Return [X, Y] of the center of cell containing provided text 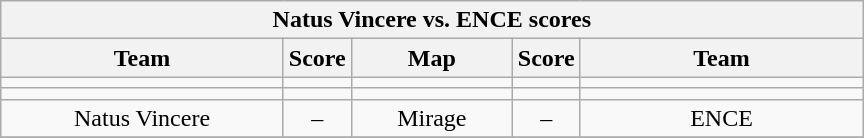
ENCE [722, 118]
Map [432, 58]
Natus Vincere vs. ENCE scores [432, 20]
Natus Vincere [142, 118]
Mirage [432, 118]
